Return the (X, Y) coordinate for the center point of the cell that contains the specified text.  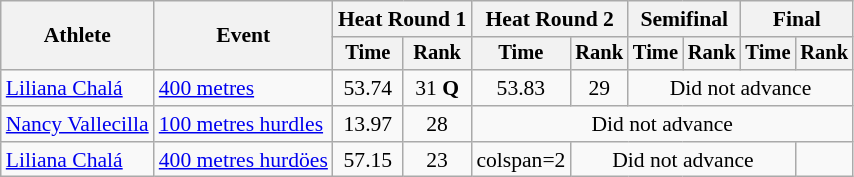
31 Q (438, 88)
Heat Round 1 (402, 19)
Semifinal (684, 19)
Nancy Vallecilla (78, 124)
28 (438, 124)
29 (599, 88)
Athlete (78, 36)
Final (797, 19)
53.74 (368, 88)
400 metres (244, 88)
Liliana Chalá (78, 88)
13.97 (368, 124)
53.83 (520, 88)
Event (244, 36)
Heat Round 2 (550, 19)
100 metres hurdles (244, 124)
